For the text-containing cell, return its midpoint in [x, y] coordinate format. 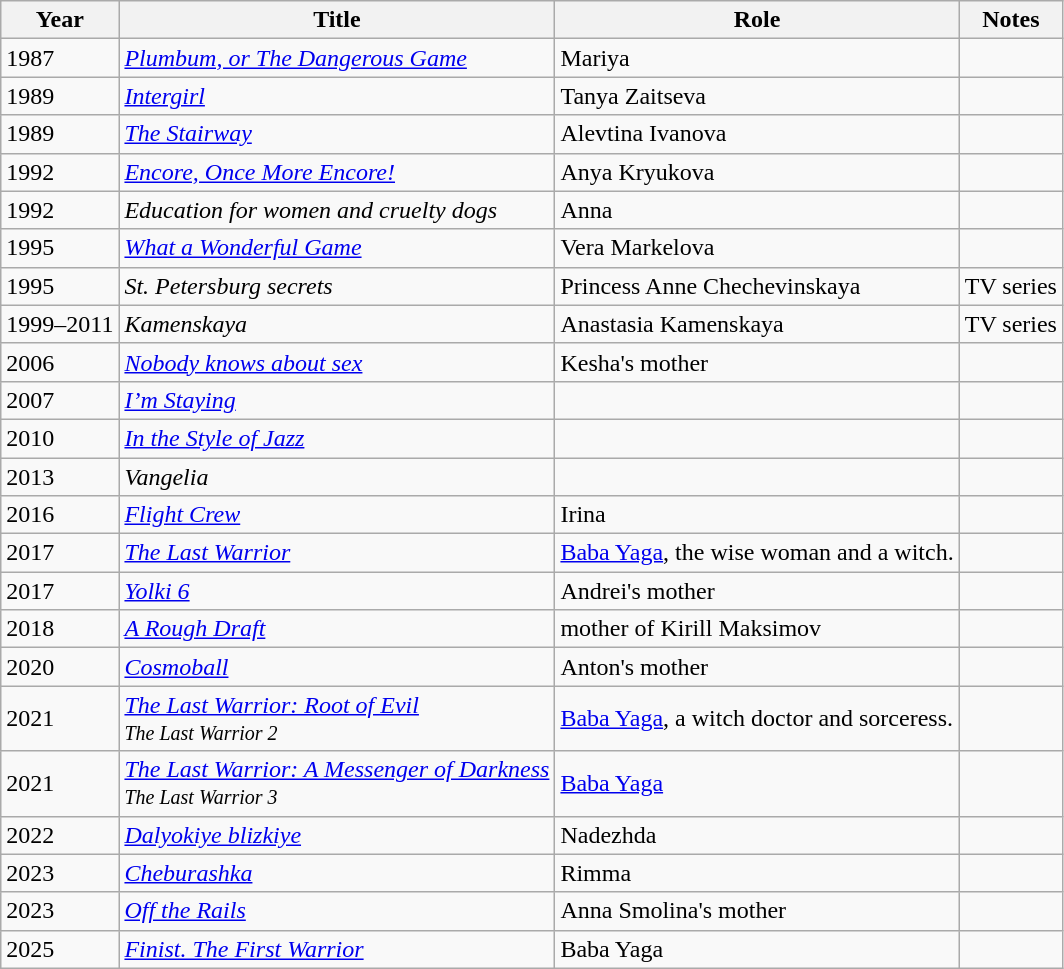
Mariya [757, 58]
Kamenskaya [337, 324]
Plumbum, or The Dangerous Game [337, 58]
Nadezhda [757, 835]
2007 [60, 400]
Anton's mother [757, 667]
St. Petersburg secrets [337, 286]
Vangelia [337, 477]
1987 [60, 58]
Notes [1010, 20]
The Last Warrior [337, 553]
Education for women and cruelty dogs [337, 210]
Anastasia Kamenskaya [757, 324]
Tanya Zaitseva [757, 96]
2022 [60, 835]
Cheburashka [337, 873]
2020 [60, 667]
A Rough Draft [337, 629]
2016 [60, 515]
Alevtina Ivanova [757, 134]
Yolki 6 [337, 591]
Nobody knows about sex [337, 362]
2025 [60, 949]
mother of Kirill Maksimov [757, 629]
The Last Warrior: A Messenger of Darkness The Last Warrior 3 [337, 784]
2013 [60, 477]
What a Wonderful Game [337, 248]
Title [337, 20]
Vera Markelova [757, 248]
Baba Yaga, the wise woman and a witch. [757, 553]
Kesha's mother [757, 362]
Flight Crew [337, 515]
Anya Kryukova [757, 172]
Finist. The First Warrior [337, 949]
Princess Anne Chechevinskaya [757, 286]
Year [60, 20]
Rimma [757, 873]
The Stairway [337, 134]
Off the Rails [337, 911]
Baba Yaga, a witch doctor and sorceress. [757, 718]
2018 [60, 629]
2006 [60, 362]
Intergirl [337, 96]
In the Style of Jazz [337, 438]
2010 [60, 438]
I’m Staying [337, 400]
Role [757, 20]
1999–2011 [60, 324]
Cosmoball [337, 667]
Anna [757, 210]
Irina [757, 515]
Andrei's mother [757, 591]
The Last Warrior: Root of Evil The Last Warrior 2 [337, 718]
Dalyokiye blizkiye [337, 835]
Encore, Once More Encore! [337, 172]
Anna Smolina's mother [757, 911]
